Return [x, y] of the center of cell containing provided text 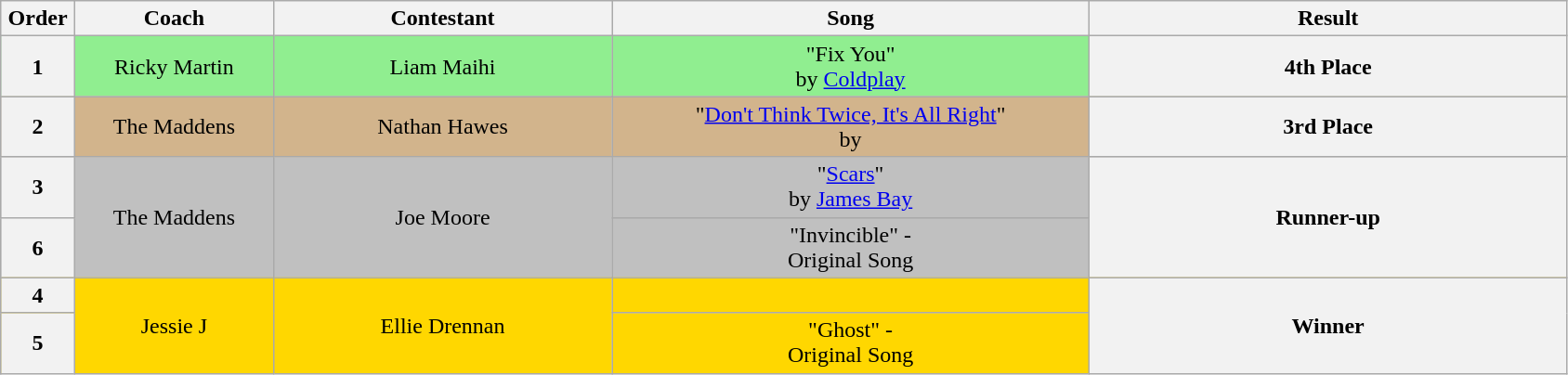
Contestant [443, 19]
6 [38, 247]
2 [38, 126]
3 [38, 187]
Ricky Martin [174, 67]
Runner-up [1328, 217]
Jessie J [174, 325]
"Ghost" -Original Song [851, 343]
4 [38, 295]
"Scars"by James Bay [851, 187]
"Fix You"by Coldplay [851, 67]
Order [38, 19]
4th Place [1328, 67]
Winner [1328, 325]
Joe Moore [443, 217]
3rd Place [1328, 126]
Coach [174, 19]
Ellie Drennan [443, 325]
Song [851, 19]
Liam Maihi [443, 67]
"Invincible" -Original Song [851, 247]
Result [1328, 19]
Nathan Hawes [443, 126]
"Don't Think Twice, It's All Right"by [851, 126]
5 [38, 343]
1 [38, 67]
